Extract the (X, Y) coordinate from the center of the cell holding the provided text.  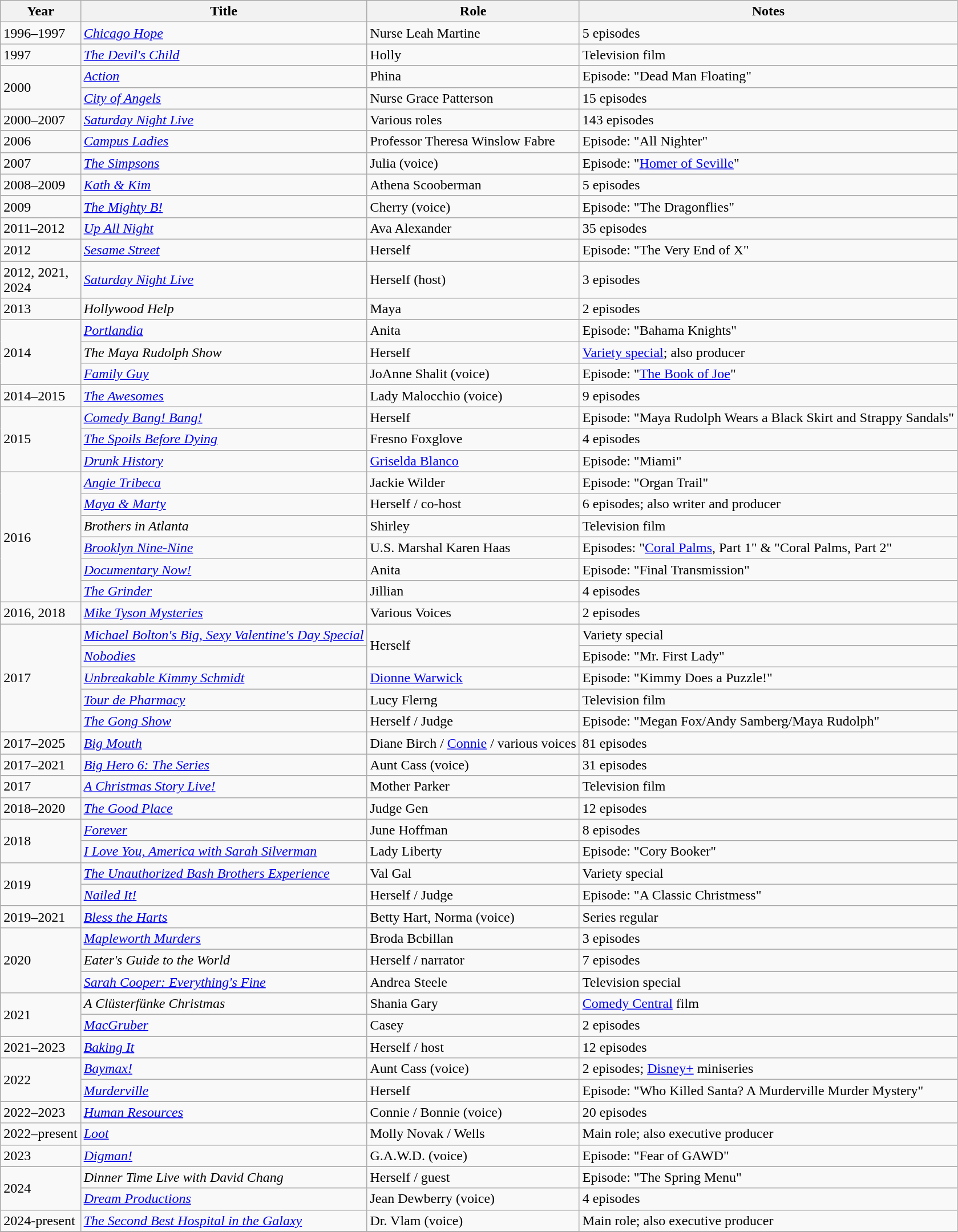
2 episodes; Disney+ miniseries (768, 1069)
Val Gal (473, 873)
The Gong Show (224, 722)
Nailed It! (224, 895)
Forever (224, 830)
The Awesomes (224, 396)
Role (473, 11)
2024-present (41, 1221)
2013 (41, 309)
Lady Malocchio (voice) (473, 396)
2015 (41, 439)
Judge Gen (473, 808)
Episode: "Kimmy Does a Puzzle!" (768, 678)
2022–present (41, 1134)
The Unauthorized Bash Brothers Experience (224, 873)
JoAnne Shalit (voice) (473, 374)
G.A.W.D. (voice) (473, 1156)
Nurse Grace Patterson (473, 98)
Jean Dewberry (voice) (473, 1199)
Brothers in Atlanta (224, 526)
Unbreakable Kimmy Schmidt (224, 678)
Ava Alexander (473, 228)
The Maya Rudolph Show (224, 352)
Holly (473, 55)
Episode: "Fear of GAWD" (768, 1156)
Phina (473, 76)
Diane Birch / Connie / various voices (473, 743)
2019 (41, 884)
Mike Tyson Mysteries (224, 613)
Dr. Vlam (voice) (473, 1221)
2017–2021 (41, 765)
2022–2023 (41, 1112)
2021–2023 (41, 1047)
Comedy Central film (768, 1004)
Sesame Street (224, 250)
U.S. Marshal Karen Haas (473, 548)
The Mighty B! (224, 206)
Hollywood Help (224, 309)
Episode: "The Dragonflies" (768, 206)
Episode: "The Very End of X" (768, 250)
2008–2009 (41, 185)
Chicago Hope (224, 33)
Murderville (224, 1091)
Dionne Warwick (473, 678)
2024 (41, 1188)
Professor Theresa Winslow Fabre (473, 141)
The Simpsons (224, 163)
Mapleworth Murders (224, 938)
Herself / host (473, 1047)
31 episodes (768, 765)
Up All Night (224, 228)
7 episodes (768, 960)
Various roles (473, 120)
2016 (41, 537)
15 episodes (768, 98)
Series regular (768, 917)
Griselda Blanco (473, 461)
Eater's Guide to the World (224, 960)
Betty Hart, Norma (voice) (473, 917)
Episode: "Organ Trail" (768, 483)
Kath & Kim (224, 185)
Big Mouth (224, 743)
Lucy Flerng (473, 700)
Variety special; also producer (768, 352)
Connie / Bonnie (voice) (473, 1112)
2011–2012 (41, 228)
Episode: "Who Killed Santa? A Murderville Murder Mystery" (768, 1091)
Loot (224, 1134)
A Clüsterfünke Christmas (224, 1004)
Big Hero 6: The Series (224, 765)
Baymax! (224, 1069)
Notes (768, 11)
2018–2020 (41, 808)
Sarah Cooper: Everything's Fine (224, 982)
2000 (41, 87)
2014 (41, 352)
Molly Novak / Wells (473, 1134)
Episode: "Cory Booker" (768, 852)
Baking It (224, 1047)
20 episodes (768, 1112)
Various Voices (473, 613)
Maya & Marty (224, 504)
1996–1997 (41, 33)
Episode: "Bahama Knights" (768, 331)
I Love You, America with Sarah Silverman (224, 852)
Episode: "Maya Rudolph Wears a Black Skirt and Strappy Sandals" (768, 418)
2021 (41, 1015)
Nobodies (224, 656)
Campus Ladies (224, 141)
Drunk History (224, 461)
Fresno Foxglove (473, 439)
35 episodes (768, 228)
2020 (41, 960)
Television special (768, 982)
The Good Place (224, 808)
2017–2025 (41, 743)
Episode: "Megan Fox/Andy Samberg/Maya Rudolph" (768, 722)
Title (224, 11)
2012 (41, 250)
Episodes: "Coral Palms, Part 1" & "Coral Palms, Part 2" (768, 548)
Nurse Leah Martine (473, 33)
2018 (41, 841)
Episode: "All Nighter" (768, 141)
The Grinder (224, 591)
Jackie Wilder (473, 483)
Shirley (473, 526)
Herself / co-host (473, 504)
Dream Productions (224, 1199)
2019–2021 (41, 917)
Episode: "The Spring Menu" (768, 1177)
Andrea Steele (473, 982)
Athena Scooberman (473, 185)
Broda Bcbillan (473, 938)
2009 (41, 206)
143 episodes (768, 120)
1997 (41, 55)
Dinner Time Live with David Chang (224, 1177)
Documentary Now! (224, 569)
2014–2015 (41, 396)
2006 (41, 141)
Year (41, 11)
2000–2007 (41, 120)
City of Angels (224, 98)
Michael Bolton's Big, Sexy Valentine's Day Special (224, 635)
Herself (host) (473, 279)
Human Resources (224, 1112)
MacGruber (224, 1026)
Angie Tribeca (224, 483)
Tour de Pharmacy (224, 700)
Bless the Harts (224, 917)
2007 (41, 163)
Shania Gary (473, 1004)
Episode: "Homer of Seville" (768, 163)
Episode: "The Book of Joe" (768, 374)
Maya (473, 309)
Episode: "Miami" (768, 461)
2023 (41, 1156)
9 episodes (768, 396)
Jillian (473, 591)
Episode: "A Classic Christmess" (768, 895)
Brooklyn Nine-Nine (224, 548)
Action (224, 76)
The Second Best Hospital in the Galaxy (224, 1221)
2016, 2018 (41, 613)
Casey (473, 1026)
Lady Liberty (473, 852)
A Christmas Story Live! (224, 787)
Herself / narrator (473, 960)
2022 (41, 1080)
Cherry (voice) (473, 206)
The Devil's Child (224, 55)
June Hoffman (473, 830)
6 episodes; also writer and producer (768, 504)
Digman! (224, 1156)
2012, 2021,2024 (41, 279)
Julia (voice) (473, 163)
81 episodes (768, 743)
Episode: "Final Transmission" (768, 569)
Mother Parker (473, 787)
Episode: "Mr. First Lady" (768, 656)
Episode: "Dead Man Floating" (768, 76)
8 episodes (768, 830)
Comedy Bang! Bang! (224, 418)
Family Guy (224, 374)
The Spoils Before Dying (224, 439)
Portlandia (224, 331)
Herself / guest (473, 1177)
